Pinpoint the cell where the given text exists, returning its [X, Y] midpoint coordinate. 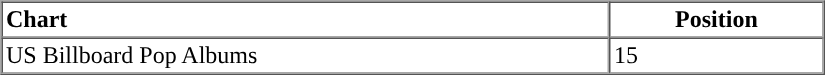
Chart [306, 20]
15 [716, 56]
Position [716, 20]
US Billboard Pop Albums [306, 56]
